Extract the [x, y] coordinate from the center of the cell holding the provided text.  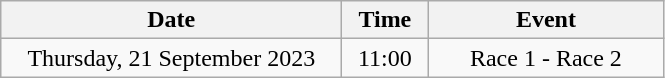
11:00 [385, 58]
Event [546, 20]
Race 1 - Race 2 [546, 58]
Thursday, 21 September 2023 [172, 58]
Date [172, 20]
Time [385, 20]
